From the cell containing the given text, extract its center point as [x, y] coordinate. 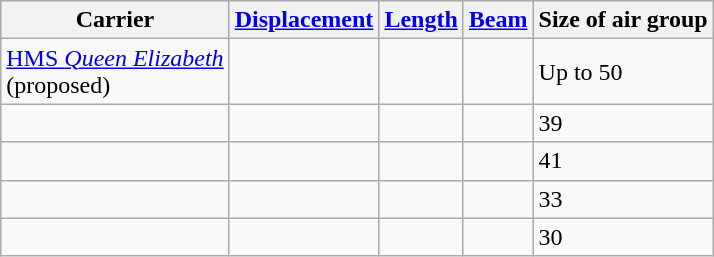
Length [421, 20]
HMS Queen Elizabeth(proposed) [115, 72]
Carrier [115, 20]
39 [623, 123]
Size of air group [623, 20]
41 [623, 161]
Up to 50 [623, 72]
30 [623, 237]
33 [623, 199]
Beam [498, 20]
Displacement [304, 20]
